Capture the cell that displays the provided text and extract its (X, Y) central coordinate. 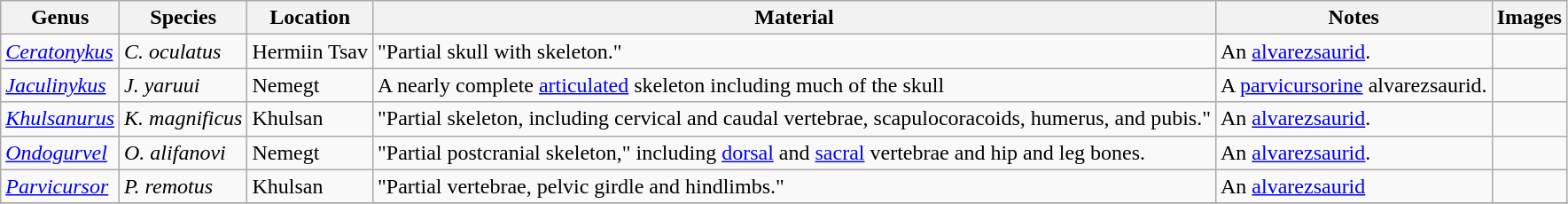
O. alifanovi (183, 153)
K. magnificus (183, 119)
Ceratonykus (60, 51)
Genus (60, 18)
Ondogurvel (60, 153)
"Partial vertebrae, pelvic girdle and hindlimbs." (794, 186)
"Partial skull with skeleton." (794, 51)
Hermiin Tsav (310, 51)
C. oculatus (183, 51)
Khulsanurus (60, 119)
An alvarezsaurid (1353, 186)
P. remotus (183, 186)
Parvicursor (60, 186)
Species (183, 18)
Images (1529, 18)
A parvicursorine alvarezsaurid. (1353, 85)
Location (310, 18)
Material (794, 18)
J. yaruui (183, 85)
"Partial postcranial skeleton," including dorsal and sacral vertebrae and hip and leg bones. (794, 153)
A nearly complete articulated skeleton including much of the skull (794, 85)
Jaculinykus (60, 85)
Notes (1353, 18)
"Partial skeleton, including cervical and caudal vertebrae, scapulocoracoids, humerus, and pubis." (794, 119)
